For the text-containing cell, return its midpoint in (X, Y) coordinate format. 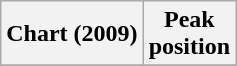
Chart (2009) (72, 34)
Peakposition (189, 34)
